Identify which cell holds the provided text, then report its (x, y) central coordinate. 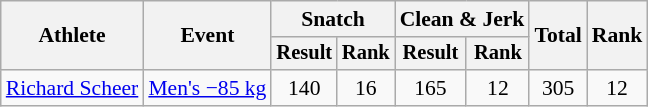
165 (431, 88)
Snatch (332, 19)
305 (558, 88)
Athlete (72, 36)
Event (207, 36)
16 (366, 88)
Richard Scheer (72, 88)
140 (304, 88)
Men's −85 kg (207, 88)
Clean & Jerk (462, 19)
Total (558, 36)
